Extract the (x, y) coordinate from the center of the cell holding the provided text.  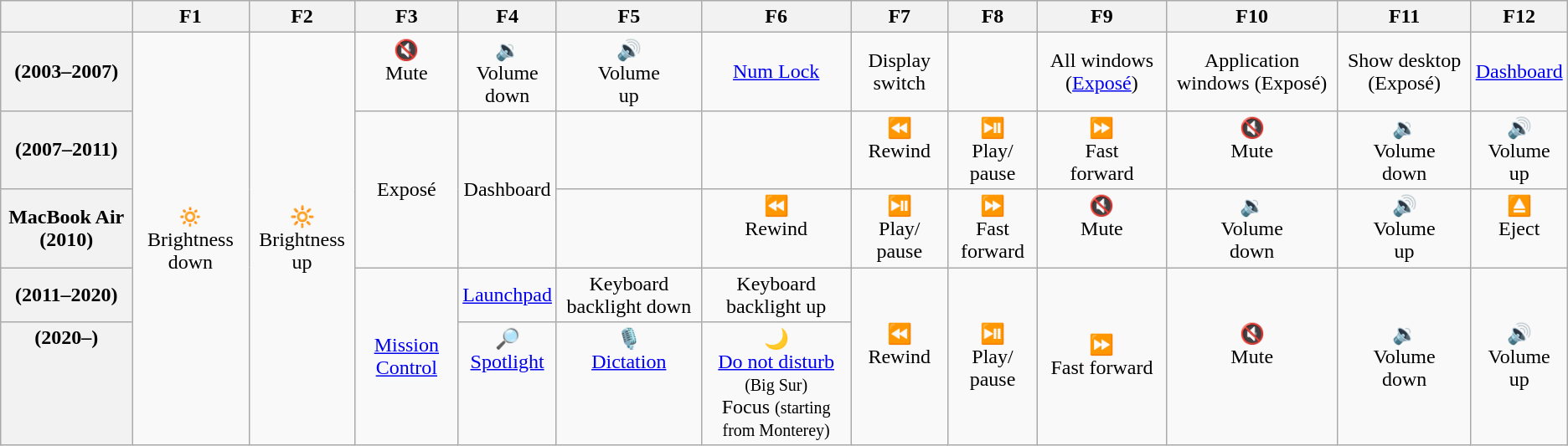
Num Lock (776, 72)
F11 (1404, 17)
(2011–2020) (67, 295)
All windows (Exposé) (1102, 72)
Display switch (900, 72)
Show desktop (Exposé) (1404, 72)
F9 (1102, 17)
F6 (776, 17)
(2003–2007) (67, 72)
F8 (993, 17)
F2 (302, 17)
F12 (1519, 17)
Mission Control (407, 356)
F10 (1251, 17)
🌙Do not disturb(Big Sur)Focus (starting from Monterey) (776, 384)
F5 (628, 17)
F7 (900, 17)
⏩️Fastforward (1102, 150)
MacBook Air (2010) (67, 228)
Application windows (Exposé) (1251, 72)
F1 (191, 17)
🔆Brightness up (302, 239)
Launchpad (508, 295)
🎙️Dictation (628, 384)
F3 (407, 17)
Keyboard backlight down (628, 295)
Exposé (407, 189)
🔎Spotlight (508, 384)
Keyboard backlight up (776, 295)
⏏️Eject (1519, 228)
(2020–) (67, 384)
🔅Brightness down (191, 239)
F4 (508, 17)
(2007–2011) (67, 150)
